Locate the cell with the specified text and output its [x, y] center coordinate. 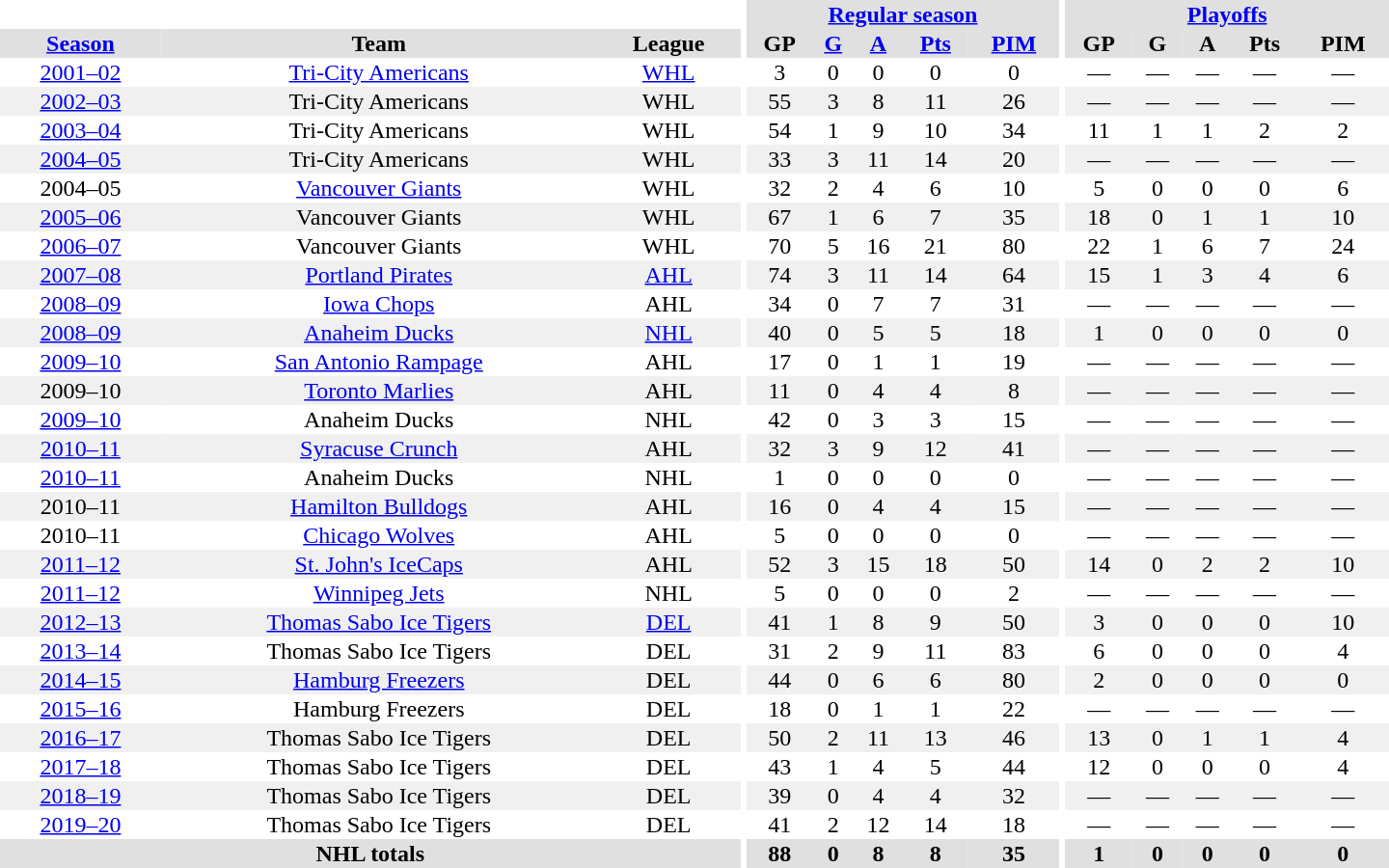
67 [779, 217]
Regular season [903, 14]
2013–14 [81, 651]
Toronto Marlies [379, 391]
39 [779, 796]
2016–17 [81, 738]
2018–19 [81, 796]
2002–03 [81, 101]
Syracuse Crunch [379, 448]
2014–15 [81, 680]
42 [779, 420]
Hamilton Bulldogs [379, 506]
Portland Pirates [379, 275]
17 [779, 362]
26 [1013, 101]
2017–18 [81, 767]
Chicago Wolves [379, 535]
2005–06 [81, 217]
19 [1013, 362]
55 [779, 101]
46 [1013, 738]
Playoffs [1227, 14]
2019–20 [81, 825]
64 [1013, 275]
52 [779, 564]
2001–02 [81, 72]
St. John's IceCaps [379, 564]
Iowa Chops [379, 304]
74 [779, 275]
21 [936, 246]
Season [81, 43]
2003–04 [81, 130]
2015–16 [81, 709]
33 [779, 159]
Winnipeg Jets [379, 593]
54 [779, 130]
2007–08 [81, 275]
70 [779, 246]
88 [779, 854]
20 [1013, 159]
NHL totals [370, 854]
43 [779, 767]
Team [379, 43]
San Antonio Rampage [379, 362]
2012–13 [81, 622]
40 [779, 333]
24 [1343, 246]
League [669, 43]
2006–07 [81, 246]
83 [1013, 651]
